Find where the given text appears and provide that cell's center as (X, Y) coordinate. 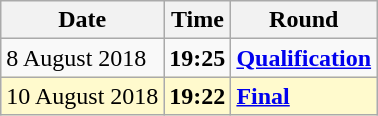
Qualification (304, 58)
Time (198, 20)
Final (304, 96)
10 August 2018 (82, 96)
8 August 2018 (82, 58)
19:22 (198, 96)
19:25 (198, 58)
Date (82, 20)
Round (304, 20)
